Output the (X, Y) coordinate of the center of the cell containing the given text.  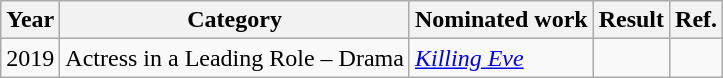
Actress in a Leading Role – Drama (235, 58)
Category (235, 20)
2019 (30, 58)
Result (631, 20)
Year (30, 20)
Ref. (696, 20)
Killing Eve (501, 58)
Nominated work (501, 20)
